Capture the cell that displays the provided text and extract its (x, y) central coordinate. 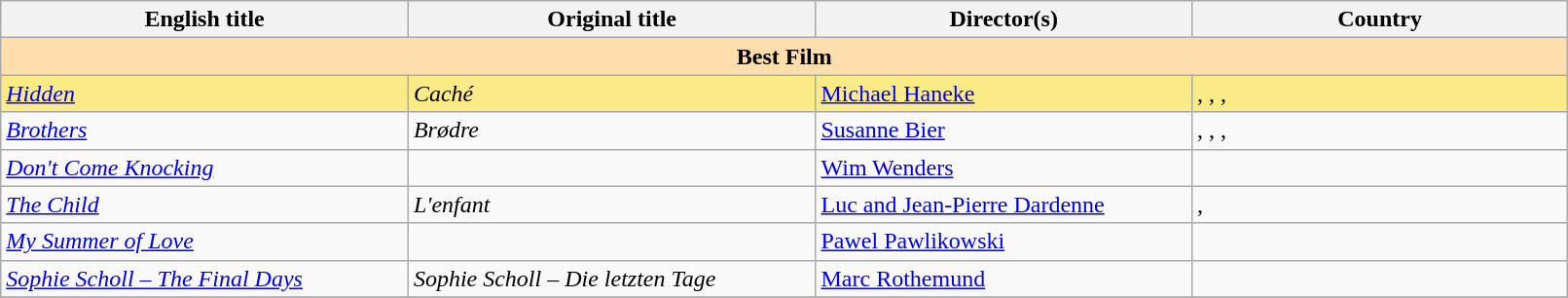
Michael Haneke (1003, 93)
Marc Rothemund (1003, 279)
Best Film (784, 56)
, (1379, 205)
Brothers (204, 130)
Caché (611, 93)
Brødre (611, 130)
Country (1379, 19)
Sophie Scholl – The Final Days (204, 279)
Don't Come Knocking (204, 168)
Luc and Jean-Pierre Dardenne (1003, 205)
L'enfant (611, 205)
Original title (611, 19)
Sophie Scholl – Die letzten Tage (611, 279)
English title (204, 19)
Wim Wenders (1003, 168)
Pawel Pawlikowski (1003, 242)
Hidden (204, 93)
The Child (204, 205)
Susanne Bier (1003, 130)
My Summer of Love (204, 242)
Director(s) (1003, 19)
